Locate the cell with the specified text and output its (X, Y) center coordinate. 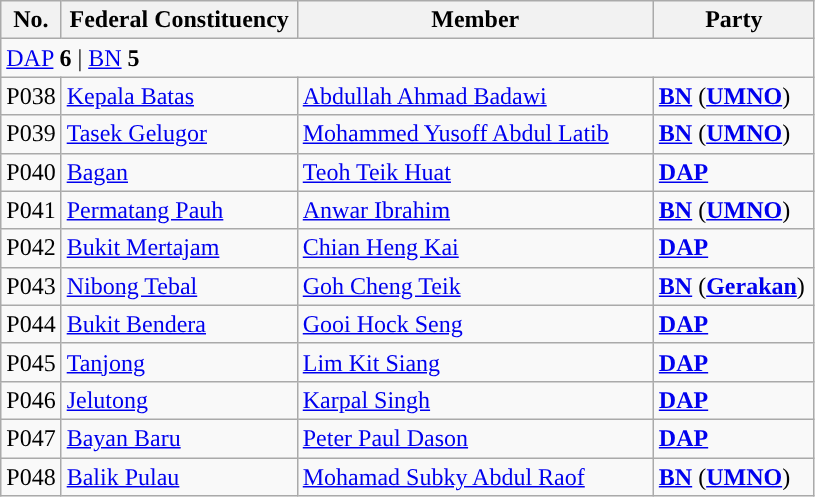
P038 (31, 96)
Bukit Mertajam (179, 248)
Permatang Pauh (179, 210)
P044 (31, 324)
Bukit Bendera (179, 324)
Mohammed Yusoff Abdul Latib (475, 134)
Abdullah Ahmad Badawi (475, 96)
Jelutong (179, 400)
Bayan Baru (179, 438)
P048 (31, 477)
P041 (31, 210)
Anwar Ibrahim (475, 210)
Goh Cheng Teik (475, 286)
Gooi Hock Seng (475, 324)
P039 (31, 134)
Mohamad Subky Abdul Raof (475, 477)
P045 (31, 362)
P040 (31, 172)
DAP 6 | BN 5 (408, 58)
Chian Heng Kai (475, 248)
Federal Constituency (179, 20)
Tanjong (179, 362)
Lim Kit Siang (475, 362)
Teoh Teik Huat (475, 172)
Kepala Batas (179, 96)
Member (475, 20)
P042 (31, 248)
Party (734, 20)
Tasek Gelugor (179, 134)
P046 (31, 400)
BN (Gerakan) (734, 286)
Peter Paul Dason (475, 438)
Nibong Tebal (179, 286)
P043 (31, 286)
Karpal Singh (475, 400)
No. (31, 20)
Balik Pulau (179, 477)
P047 (31, 438)
Bagan (179, 172)
